Scan for the cell matching the given text and deliver its [x, y] coordinate at center. 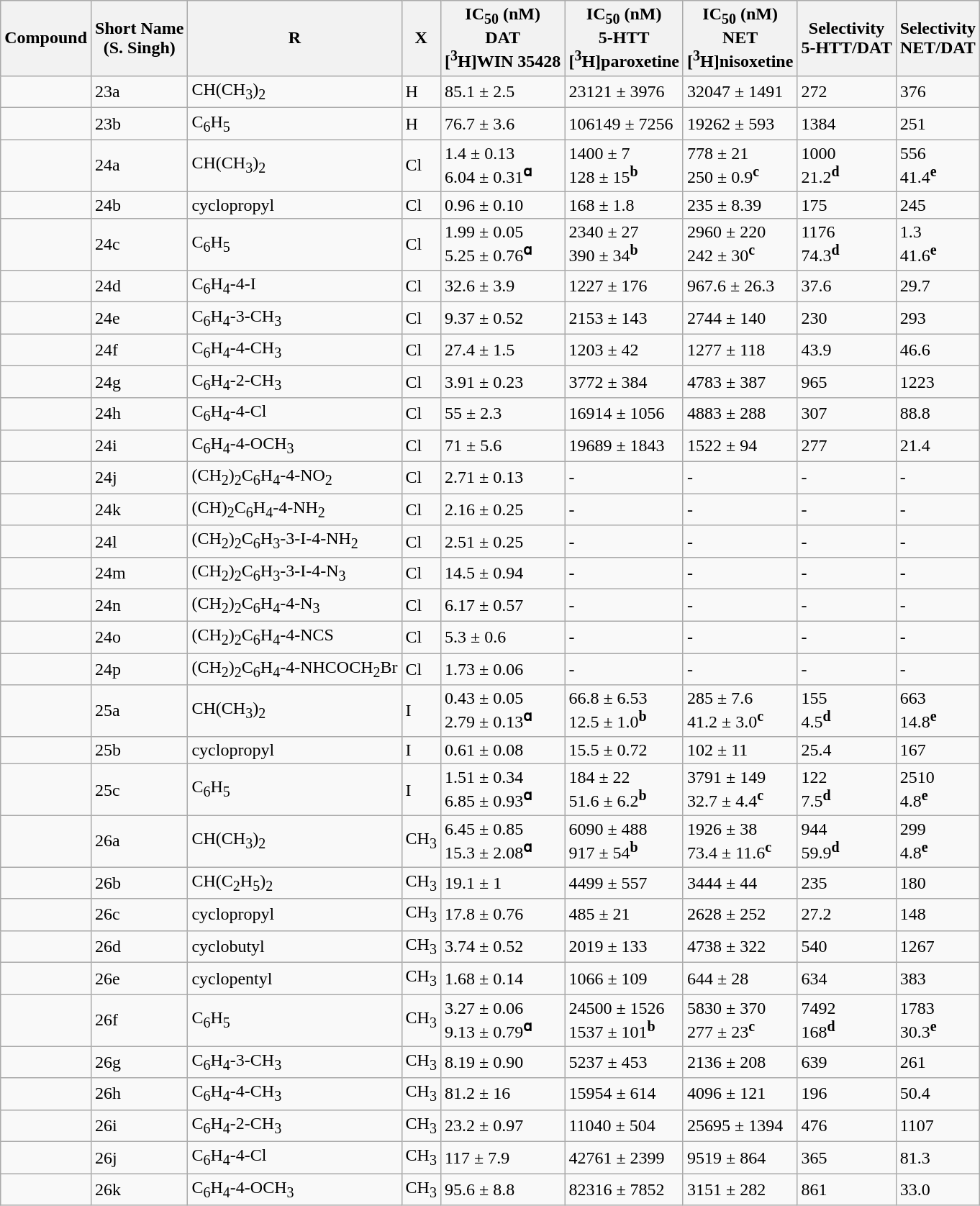
25.4 [846, 750]
3.74 ± 0.52 [502, 946]
2019 ± 133 [625, 946]
26g [140, 1062]
15.5 ± 0.72 [625, 750]
24o [140, 637]
Short Name(S. Singh) [140, 39]
33.0 [938, 1189]
16914 ± 1056 [625, 414]
1203 ± 42 [625, 350]
5.3 ± 0.6 [502, 637]
4738 ± 322 [740, 946]
IC50 (nM)5-HTT[3H]paroxetine [625, 39]
3.91 ± 0.23 [502, 381]
3444 ± 44 [740, 883]
26i [140, 1125]
81.3 [938, 1158]
184 ± 2251.6 ± 6.2b [625, 790]
285 ± 7.641.2 ± 3.0c [740, 711]
251 [938, 124]
76.7 ± 3.6 [502, 124]
11040 ± 504 [625, 1125]
IC50 (nM)DAT[3H]WIN 35428 [502, 39]
2.51 ± 0.25 [502, 541]
1.51 ± 0.346.85 ± 0.93ɑ [502, 790]
R [295, 39]
23121 ± 3976 [625, 92]
24h [140, 414]
639 [846, 1062]
196 [846, 1094]
383 [938, 979]
1066 ± 109 [625, 979]
102 ± 11 [740, 750]
94459.9d [846, 841]
55 ± 2.3 [502, 414]
26c [140, 915]
106149 ± 7256 [625, 124]
2960 ± 220242 ± 30c [740, 245]
27.2 [846, 915]
235 ± 8.39 [740, 205]
5237 ± 453 [625, 1062]
42761 ± 2399 [625, 1158]
50.4 [938, 1094]
644 ± 28 [740, 979]
24500 ± 15261537 ± 101b [625, 1020]
1227.5d [846, 790]
5830 ± 370277 ± 23c [740, 1020]
(CH)2C6H4-4-NH2 [295, 509]
1.99 ± 0.055.25 ± 0.76ɑ [502, 245]
1400 ± 7128 ± 15b [625, 166]
66.8 ± 6.5312.5 ± 1.0b [625, 711]
3151 ± 282 [740, 1189]
27.4 ± 1.5 [502, 350]
7492168d [846, 1020]
6090 ± 488917 ± 54b [625, 841]
967.6 ± 26.3 [740, 286]
26j [140, 1158]
1.73 ± 0.06 [502, 669]
88.8 [938, 414]
2153 ± 143 [625, 318]
37.6 [846, 286]
1267 [938, 946]
(CH2)2C6H3-3-I-4-N3 [295, 573]
2340 ± 27390 ± 34b [625, 245]
1227 ± 176 [625, 286]
(CH2)2C6H3-3-I-4-NH2 [295, 541]
1107 [938, 1125]
540 [846, 946]
19689 ± 1843 [625, 445]
2994.8e [938, 841]
293 [938, 318]
965 [846, 381]
3.27 ± 0.069.13 ± 0.79ɑ [502, 1020]
100021.2d [846, 166]
24a [140, 166]
2.16 ± 0.25 [502, 509]
634 [846, 979]
cyclobutyl [295, 946]
26a [140, 841]
19.1 ± 1 [502, 883]
26d [140, 946]
85.1 ± 2.5 [502, 92]
Compound [46, 39]
261 [938, 1062]
6.45 ± 0.8515.3 ± 2.08ɑ [502, 841]
24g [140, 381]
0.43 ± 0.052.79 ± 0.13ɑ [502, 711]
29.7 [938, 286]
X [421, 39]
0.96 ± 0.10 [502, 205]
95.6 ± 8.8 [502, 1189]
24m [140, 573]
6.17 ± 0.57 [502, 605]
C6H4-4-I [295, 286]
485 ± 21 [625, 915]
4096 ± 121 [740, 1094]
3791 ± 14932.7 ± 4.4c [740, 790]
26k [140, 1189]
SelectivityNET/DAT [938, 39]
IC50 (nM)NET[3H]nisoxetine [740, 39]
272 [846, 92]
15954 ± 614 [625, 1094]
25695 ± 1394 [740, 1125]
26h [140, 1094]
82316 ± 7852 [625, 1189]
277 [846, 445]
4783 ± 387 [740, 381]
3772 ± 384 [625, 381]
24p [140, 669]
1522 ± 94 [740, 445]
24j [140, 478]
24k [140, 509]
8.19 ± 0.90 [502, 1062]
24e [140, 318]
23a [140, 92]
4499 ± 557 [625, 883]
24b [140, 205]
1223 [938, 381]
24c [140, 245]
2.71 ± 0.13 [502, 478]
245 [938, 205]
66314.8e [938, 711]
376 [938, 92]
CH(C2H5)2 [295, 883]
476 [846, 1125]
17.8 ± 0.76 [502, 915]
1.4 ± 0.136.04 ± 0.31ɑ [502, 166]
71 ± 5.6 [502, 445]
168 ± 1.8 [625, 205]
21.4 [938, 445]
(CH2)2C6H4-4-NHCOCH2Br [295, 669]
365 [846, 1158]
32.6 ± 3.9 [502, 286]
81.2 ± 16 [502, 1094]
23.2 ± 0.97 [502, 1125]
24n [140, 605]
(CH2)2C6H4-4-NCS [295, 637]
19262 ± 593 [740, 124]
307 [846, 414]
14.5 ± 0.94 [502, 573]
46.6 [938, 350]
178330.3e [938, 1020]
2744 ± 140 [740, 318]
4883 ± 288 [740, 414]
25104.8e [938, 790]
43.9 [846, 350]
26f [140, 1020]
235 [846, 883]
1.341.6e [938, 245]
(CH2)2C6H4-4-N3 [295, 605]
117 ± 7.9 [502, 1158]
23b [140, 124]
9519 ± 864 [740, 1158]
1.68 ± 0.14 [502, 979]
24f [140, 350]
9.37 ± 0.52 [502, 318]
32047 ± 1491 [740, 92]
cyclopentyl [295, 979]
1926 ± 3873.4 ± 11.6c [740, 841]
26e [140, 979]
778 ± 21250 ± 0.9c [740, 166]
1277 ± 118 [740, 350]
117674.3d [846, 245]
24l [140, 541]
Selectivity5-HTT/DAT [846, 39]
230 [846, 318]
25a [140, 711]
0.61 ± 0.08 [502, 750]
148 [938, 915]
175 [846, 205]
861 [846, 1189]
24d [140, 286]
1554.5d [846, 711]
25c [140, 790]
25b [140, 750]
167 [938, 750]
180 [938, 883]
26b [140, 883]
24i [140, 445]
2136 ± 208 [740, 1062]
1384 [846, 124]
2628 ± 252 [740, 915]
(CH2)2C6H4-4-NO2 [295, 478]
55641.4e [938, 166]
